For the text-containing cell, return its midpoint in [X, Y] coordinate format. 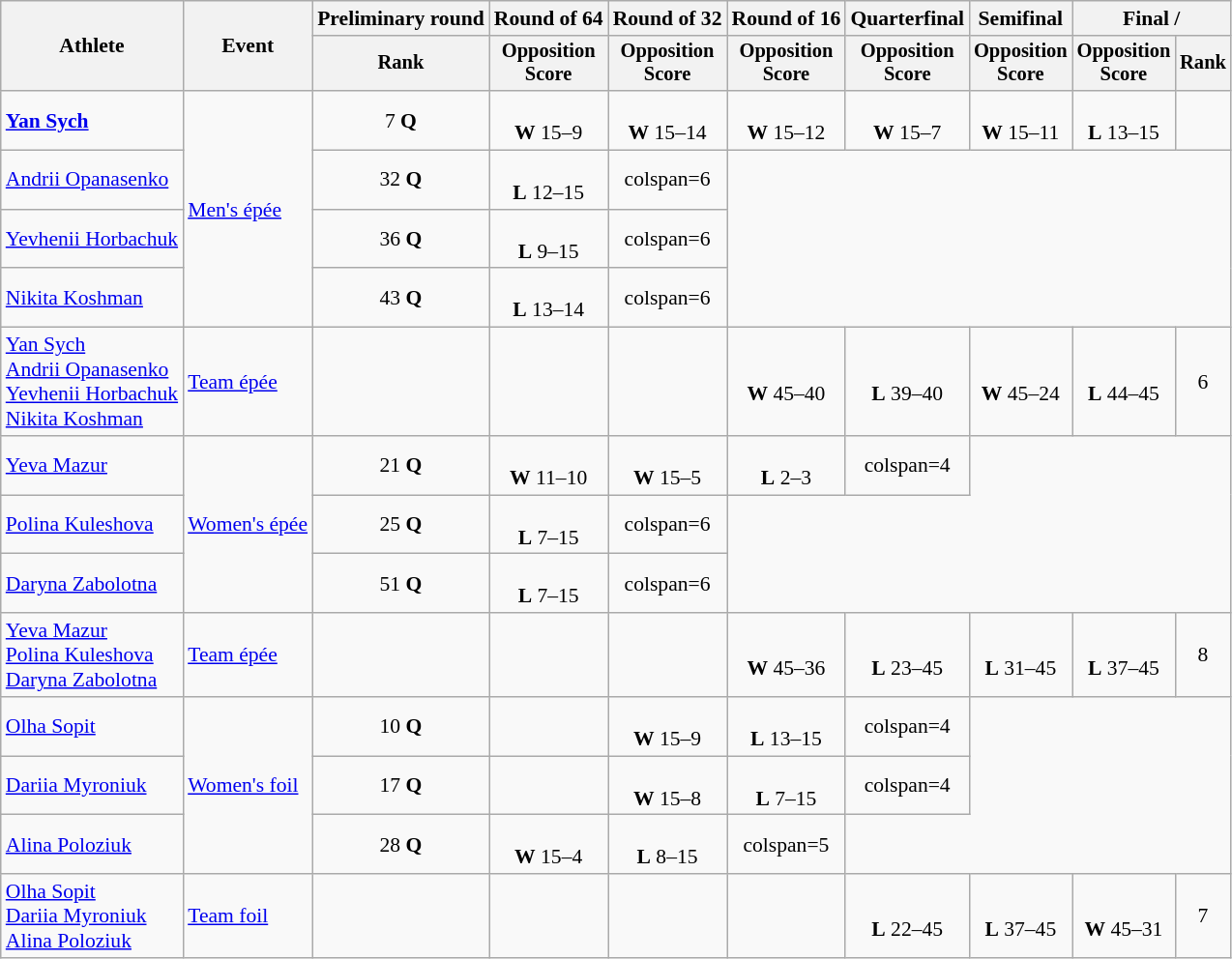
L 9–15 [549, 240]
Men's épée [248, 209]
Polina Kuleshova [92, 524]
Nikita Koshman [92, 298]
W 45–24 [1021, 382]
10 Q [400, 727]
L 8–15 [667, 845]
Team foil [248, 916]
Preliminary round [400, 18]
L 44–45 [1124, 382]
W 15–5 [667, 466]
Final / [1152, 18]
L 22–45 [907, 916]
W 15–4 [549, 845]
36 Q [400, 240]
L 39–40 [907, 382]
28 Q [400, 845]
6 [1203, 382]
51 Q [400, 584]
17 Q [400, 785]
7 Q [400, 120]
Dariia Myroniuk [92, 785]
Daryna Zabolotna [92, 584]
25 Q [400, 524]
L 31–45 [1021, 655]
43 Q [400, 298]
colspan=5 [787, 845]
Semifinal [1021, 18]
W 15–8 [667, 785]
W 45–36 [787, 655]
Yevhenii Horbachuk [92, 240]
Women's foil [248, 785]
Quarterfinal [907, 18]
Event [248, 46]
Round of 64 [549, 18]
Yan Sych [92, 120]
L 23–45 [907, 655]
7 [1203, 916]
Alina Poloziuk [92, 845]
Yeva MazurPolina KuleshovaDaryna Zabolotna [92, 655]
W 15–12 [787, 120]
Round of 16 [787, 18]
Women's épée [248, 524]
Olha SopitDariia MyroniukAlina Poloziuk [92, 916]
W 15–11 [1021, 120]
W 45–40 [787, 382]
W 11–10 [549, 466]
L 12–15 [549, 180]
Yeva Mazur [92, 466]
W 15–14 [667, 120]
Andrii Opanasenko [92, 180]
Athlete [92, 46]
Yan SychAndrii OpanasenkoYevhenii HorbachukNikita Koshman [92, 382]
W 45–31 [1124, 916]
8 [1203, 655]
Olha Sopit [92, 727]
L 2–3 [787, 466]
21 Q [400, 466]
32 Q [400, 180]
Round of 32 [667, 18]
W 15–7 [907, 120]
L 13–14 [549, 298]
